Pinpoint the cell where the given text exists, returning its [X, Y] midpoint coordinate. 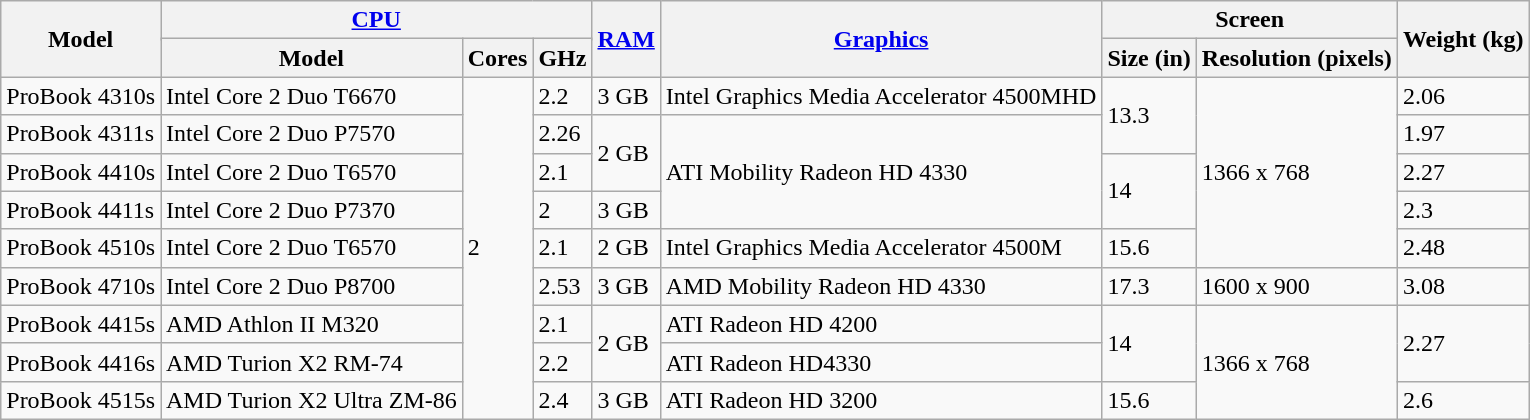
ProBook 4515s [81, 400]
ProBook 4510s [81, 248]
ATI Radeon HD 4200 [881, 324]
2.48 [1463, 248]
Intel Core 2 Duo T6670 [311, 96]
ProBook 4311s [81, 134]
ProBook 4410s [81, 172]
GHz [562, 58]
2.06 [1463, 96]
ProBook 4310s [81, 96]
2.3 [1463, 210]
RAM [626, 39]
Intel Core 2 Duo P7370 [311, 210]
2.26 [562, 134]
17.3 [1149, 286]
AMD Athlon II M320 [311, 324]
1600 x 900 [1296, 286]
3.08 [1463, 286]
Intel Core 2 Duo P7570 [311, 134]
ProBook 4416s [81, 362]
Graphics [881, 39]
Weight (kg) [1463, 39]
AMD Turion X2 RM-74 [311, 362]
ATI Radeon HD 3200 [881, 400]
Intel Core 2 Duo P8700 [311, 286]
Cores [498, 58]
ATI Radeon HD4330 [881, 362]
Intel Graphics Media Accelerator 4500MHD [881, 96]
ProBook 4415s [81, 324]
Resolution (pixels) [1296, 58]
ProBook 4710s [81, 286]
2.53 [562, 286]
Screen [1250, 20]
ProBook 4411s [81, 210]
2.6 [1463, 400]
Intel Graphics Media Accelerator 4500M [881, 248]
CPU [376, 20]
2.4 [562, 400]
AMD Turion X2 Ultra ZM-86 [311, 400]
ATI Mobility Radeon HD 4330 [881, 172]
1.97 [1463, 134]
13.3 [1149, 115]
Size (in) [1149, 58]
AMD Mobility Radeon HD 4330 [881, 286]
